Find where the given text appears and provide that cell's center as (x, y) coordinate. 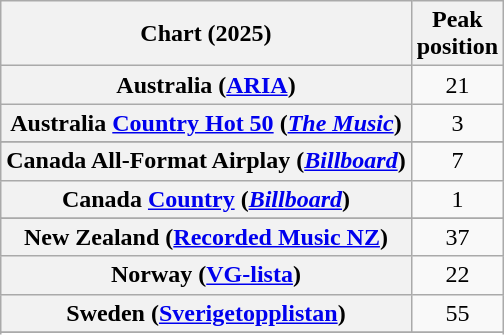
Sweden (Sverigetopplistan) (206, 313)
Chart (2025) (206, 34)
Norway (VG-lista) (206, 275)
37 (457, 237)
Canada Country (Billboard) (206, 199)
Australia (ARIA) (206, 85)
21 (457, 85)
New Zealand (Recorded Music NZ) (206, 237)
7 (457, 161)
Peakposition (457, 34)
1 (457, 199)
55 (457, 313)
3 (457, 123)
Canada All-Format Airplay (Billboard) (206, 161)
Australia Country Hot 50 (The Music) (206, 123)
22 (457, 275)
